Extract the [x, y] coordinate from the center of the cell holding the provided text.  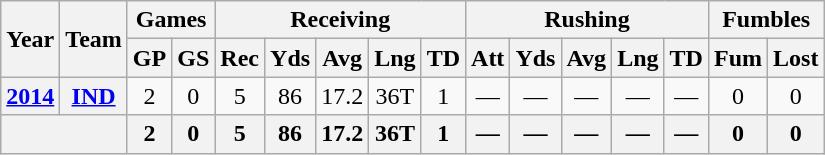
GP [149, 58]
Rec [240, 58]
Fum [738, 58]
Fumbles [766, 20]
Lost [796, 58]
Att [488, 58]
Receiving [340, 20]
2014 [30, 96]
Team [94, 39]
Games [170, 20]
Rushing [588, 20]
IND [94, 96]
GS [194, 58]
Year [30, 39]
